Provide the [x, y] coordinate of the cell's center where the given text is located.  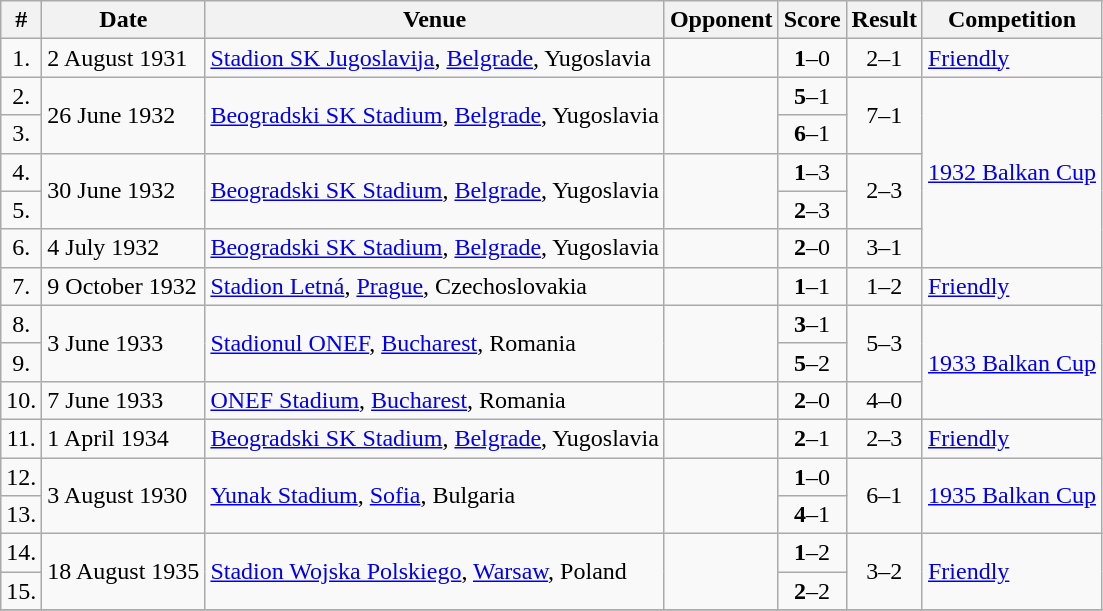
Score [812, 20]
13. [22, 515]
4–1 [812, 515]
5. [22, 210]
3 August 1930 [124, 496]
Opponent [721, 20]
4 July 1932 [124, 248]
1935 Balkan Cup [1012, 496]
5–3 [884, 343]
5–2 [812, 362]
Stadion Letná, Prague, Czechoslovakia [434, 286]
1932 Balkan Cup [1012, 172]
# [22, 20]
Competition [1012, 20]
4. [22, 172]
2 August 1931 [124, 58]
Yunak Stadium, Sofia, Bulgaria [434, 496]
9. [22, 362]
Stadion SK Jugoslavija, Belgrade, Yugoslavia [434, 58]
Result [884, 20]
7–1 [884, 115]
10. [22, 400]
9 October 1932 [124, 286]
30 June 1932 [124, 191]
26 June 1932 [124, 115]
12. [22, 477]
2–2 [812, 591]
7 June 1933 [124, 400]
3–2 [884, 572]
4–0 [884, 400]
11. [22, 438]
3 June 1933 [124, 343]
1–1 [812, 286]
6. [22, 248]
1 April 1934 [124, 438]
18 August 1935 [124, 572]
Date [124, 20]
7. [22, 286]
1–3 [812, 172]
Venue [434, 20]
2. [22, 96]
3. [22, 134]
8. [22, 324]
Stadionul ONEF, Bucharest, Romania [434, 343]
15. [22, 591]
1. [22, 58]
Stadion Wojska Polskiego, Warsaw, Poland [434, 572]
1933 Balkan Cup [1012, 362]
ONEF Stadium, Bucharest, Romania [434, 400]
14. [22, 553]
5–1 [812, 96]
